Extract the [x, y] coordinate from the center of the cell holding the provided text.  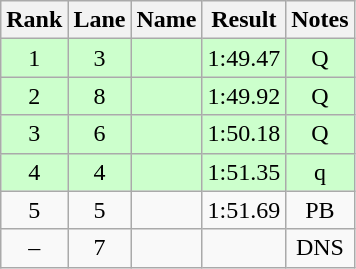
– [34, 248]
1:51.69 [244, 210]
7 [100, 248]
Lane [100, 20]
8 [100, 96]
Rank [34, 20]
Result [244, 20]
1:51.35 [244, 172]
1:49.47 [244, 58]
Notes [320, 20]
DNS [320, 248]
1 [34, 58]
q [320, 172]
6 [100, 134]
2 [34, 96]
1:50.18 [244, 134]
PB [320, 210]
Name [166, 20]
1:49.92 [244, 96]
